Scan for the cell matching the given text and deliver its [X, Y] coordinate at center. 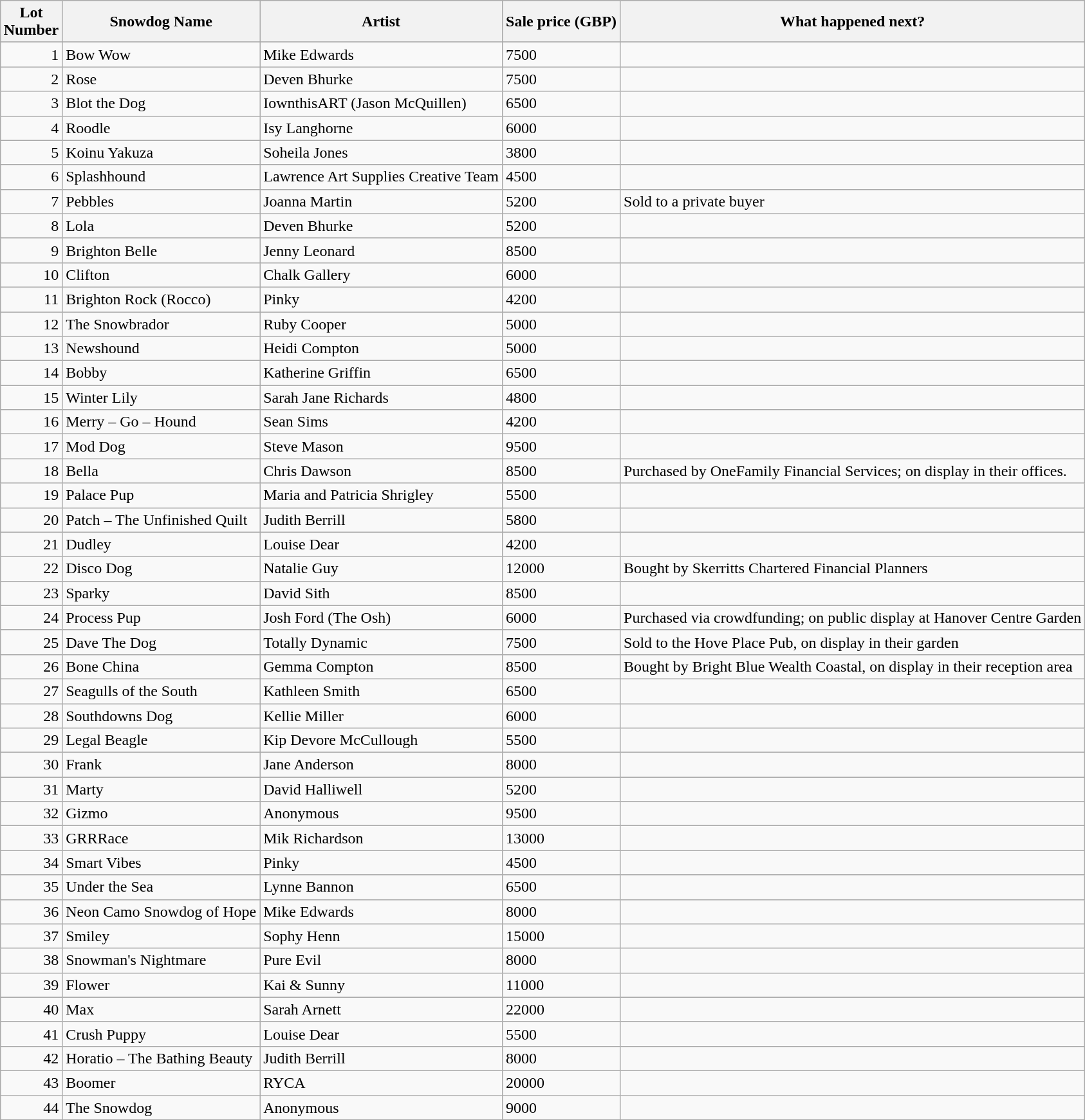
24 [31, 618]
17 [31, 446]
Winter Lily [161, 398]
Under the Sea [161, 887]
Gizmo [161, 814]
10 [31, 275]
Pebbles [161, 201]
26 [31, 666]
1 [31, 55]
Blot the Dog [161, 104]
RYCA [381, 1083]
Palace Pup [161, 495]
Brighton Rock (Rocco) [161, 299]
Maria and Patricia Shrigley [381, 495]
12000 [561, 569]
40 [31, 1009]
Jane Anderson [381, 765]
The Snowbrador [161, 324]
22 [31, 569]
Rose [161, 79]
Mod Dog [161, 446]
7 [31, 201]
Gemma Compton [381, 666]
37 [31, 936]
Newshound [161, 349]
5 [31, 152]
9000 [561, 1107]
Sale price (GBP) [561, 22]
20 [31, 520]
Patch – The Unfinished Quilt [161, 520]
Snowman's Nightmare [161, 960]
20000 [561, 1083]
31 [31, 789]
Bought by Bright Blue Wealth Coastal, on display in their reception area [853, 666]
Horatio – The Bathing Beauty [161, 1058]
Merry – Go – Hound [161, 422]
12 [31, 324]
39 [31, 985]
Kellie Miller [381, 716]
Sarah Jane Richards [381, 398]
15000 [561, 936]
Smiley [161, 936]
4800 [561, 398]
4 [31, 128]
Chalk Gallery [381, 275]
Lola [161, 226]
23 [31, 593]
Dave The Dog [161, 642]
43 [31, 1083]
David Sith [381, 593]
Soheila Jones [381, 152]
28 [31, 716]
Bow Wow [161, 55]
21 [31, 544]
The Snowdog [161, 1107]
What happened next? [853, 22]
Clifton [161, 275]
Max [161, 1009]
Isy Langhorne [381, 128]
29 [31, 740]
Splashhound [161, 177]
Seagulls of the South [161, 691]
18 [31, 471]
Purchased by OneFamily Financial Services; on display in their offices. [853, 471]
11 [31, 299]
Sparky [161, 593]
13000 [561, 838]
5800 [561, 520]
Process Pup [161, 618]
Jenny Leonard [381, 250]
Josh Ford (The Osh) [381, 618]
Ruby Cooper [381, 324]
Lynne Bannon [381, 887]
30 [31, 765]
Pure Evil [381, 960]
Frank [161, 765]
35 [31, 887]
16 [31, 422]
15 [31, 398]
Lot Number [31, 22]
11000 [561, 985]
Southdowns Dog [161, 716]
Natalie Guy [381, 569]
Sold to a private buyer [853, 201]
Disco Dog [161, 569]
GRRRace [161, 838]
Marty [161, 789]
Bought by Skerritts Chartered Financial Planners [853, 569]
Smart Vibes [161, 863]
33 [31, 838]
22000 [561, 1009]
Kai & Sunny [381, 985]
9 [31, 250]
19 [31, 495]
41 [31, 1034]
32 [31, 814]
Boomer [161, 1083]
Sarah Arnett [381, 1009]
3800 [561, 152]
Brighton Belle [161, 250]
6 [31, 177]
Sophy Henn [381, 936]
25 [31, 642]
27 [31, 691]
Bella [161, 471]
Purchased via crowdfunding; on public display at Hanover Centre Garden [853, 618]
Steve Mason [381, 446]
IownthisART (Jason McQuillen) [381, 104]
2 [31, 79]
13 [31, 349]
Bobby [161, 373]
Lawrence Art Supplies Creative Team [381, 177]
Neon Camo Snowdog of Hope [161, 912]
Katherine Griffin [381, 373]
38 [31, 960]
Mik Richardson [381, 838]
Flower [161, 985]
42 [31, 1058]
Sold to the Hove Place Pub, on display in their garden [853, 642]
Snowdog Name [161, 22]
David Halliwell [381, 789]
44 [31, 1107]
36 [31, 912]
Koinu Yakuza [161, 152]
14 [31, 373]
Dudley [161, 544]
Heidi Compton [381, 349]
Totally Dynamic [381, 642]
Kathleen Smith [381, 691]
Sean Sims [381, 422]
Crush Puppy [161, 1034]
Artist [381, 22]
Legal Beagle [161, 740]
Bone China [161, 666]
Roodle [161, 128]
Joanna Martin [381, 201]
Kip Devore McCullough [381, 740]
8 [31, 226]
Chris Dawson [381, 471]
34 [31, 863]
3 [31, 104]
